Extract the (X, Y) coordinate from the center of the cell holding the provided text.  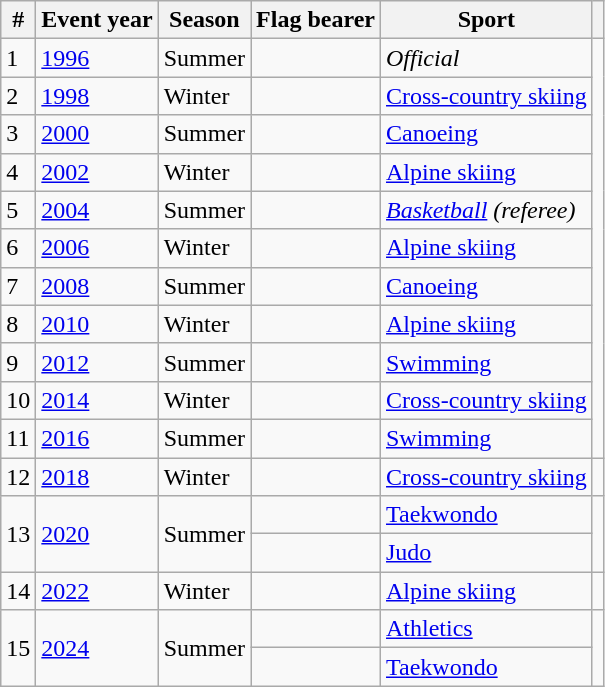
Season (204, 20)
2004 (97, 210)
15 (18, 648)
14 (18, 591)
Basketball (referee) (486, 210)
Flag bearer (316, 20)
1 (18, 58)
1996 (97, 58)
2016 (97, 438)
2020 (97, 534)
2024 (97, 648)
2022 (97, 591)
2010 (97, 324)
2012 (97, 362)
# (18, 20)
4 (18, 172)
10 (18, 400)
12 (18, 477)
2006 (97, 248)
Sport (486, 20)
Official (486, 58)
2002 (97, 172)
Judo (486, 553)
7 (18, 286)
2000 (97, 134)
8 (18, 324)
2008 (97, 286)
5 (18, 210)
6 (18, 248)
Event year (97, 20)
3 (18, 134)
2018 (97, 477)
11 (18, 438)
13 (18, 534)
9 (18, 362)
2014 (97, 400)
2 (18, 96)
Athletics (486, 629)
1998 (97, 96)
